For the text-containing cell, return its midpoint in [x, y] coordinate format. 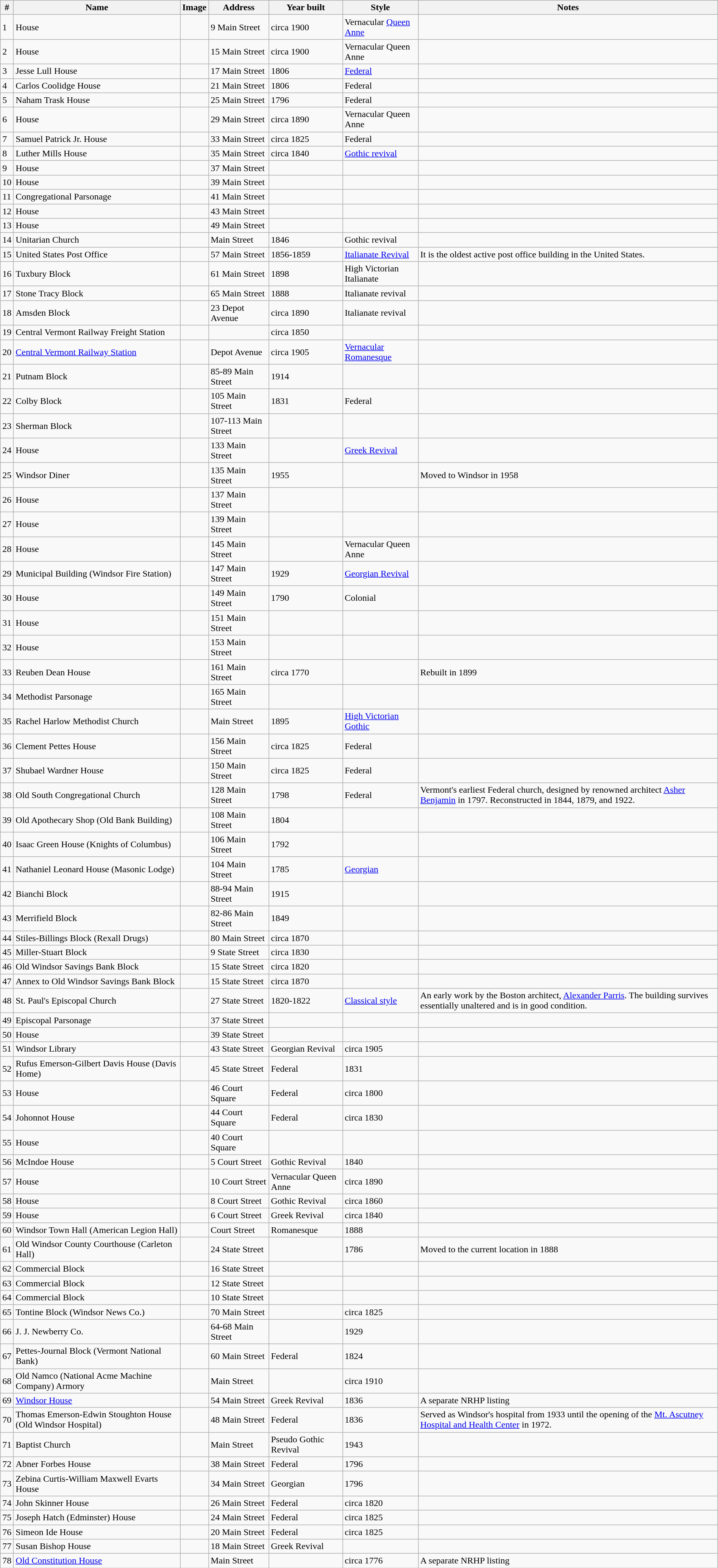
61 [7, 1249]
circa 1860 [381, 1201]
82-86 Main Street [239, 918]
26 [7, 500]
Old Constitution House [97, 1561]
Susan Bishop House [97, 1546]
67 [7, 1356]
1790 [306, 598]
1849 [306, 918]
11 [7, 196]
46 [7, 967]
32 [7, 647]
64-68 Main Street [239, 1332]
39 State Street [239, 1035]
29 Main Street [239, 120]
49 [7, 1020]
44 Court Square [239, 1118]
41 [7, 869]
105 Main Street [239, 401]
6 Court Street [239, 1215]
48 [7, 1001]
Johonnot House [97, 1118]
Served as Windsor's hospital from 1933 until the opening of the Mt. Ascutney Hospital and Health Center in 1972. [568, 1420]
Classical style [381, 1001]
Windsor Diner [97, 475]
Thomas Emerson-Edwin Stoughton House (Old Windsor Hospital) [97, 1420]
14 [7, 240]
135 Main Street [239, 475]
8 Court Street [239, 1201]
1785 [306, 869]
25 [7, 475]
54 Main Street [239, 1400]
1914 [306, 376]
High Victorian Italianate [381, 274]
44 [7, 938]
5 [7, 100]
27 [7, 524]
Old Windsor Savings Bank Block [97, 967]
9 Main Street [239, 27]
80 Main Street [239, 938]
Merrifield Block [97, 918]
24 Main Street [239, 1517]
60 Main Street [239, 1356]
1804 [306, 820]
St. Paul's Episcopal Church [97, 1001]
61 Main Street [239, 274]
An early work by the Boston architect, Alexander Parris. The building survives essentially unaltered and is in good condition. [568, 1001]
Old Windsor County Courthouse (Carleton Hall) [97, 1249]
Episcopal Parsonage [97, 1020]
Old Namco (National Acme Machine Company) Armory [97, 1381]
8 [7, 153]
27 State Street [239, 1001]
1898 [306, 274]
139 Main Street [239, 524]
21 Main Street [239, 86]
Year built [306, 8]
35 Main Street [239, 153]
34 [7, 697]
9 [7, 168]
Tontine Block (Windsor News Co.) [97, 1312]
1792 [306, 844]
106 Main Street [239, 844]
Vernacular Romanesque [381, 352]
6 [7, 120]
59 [7, 1215]
circa 1770 [306, 672]
24 State Street [239, 1249]
43 Main Street [239, 211]
Municipal Building (Windsor Fire Station) [97, 574]
46 Court Square [239, 1093]
70 Main Street [239, 1312]
Luther Mills House [97, 153]
156 Main Street [239, 746]
Amsden Block [97, 313]
25 Main Street [239, 100]
Putnam Block [97, 376]
150 Main Street [239, 771]
65 [7, 1312]
1846 [306, 240]
36 [7, 746]
1943 [381, 1445]
Address [239, 8]
10 State Street [239, 1298]
Moved to Windsor in 1958 [568, 475]
72 [7, 1464]
Bianchi Block [97, 893]
47 [7, 981]
Sherman Block [97, 426]
74 [7, 1503]
39 Main Street [239, 182]
17 Main Street [239, 71]
34 Main Street [239, 1483]
McIndoe House [97, 1162]
Annex to Old Windsor Savings Bank Block [97, 981]
1820-1822 [306, 1001]
16 [7, 274]
Windsor Library [97, 1049]
15 [7, 254]
45 State Street [239, 1068]
20 Main Street [239, 1532]
43 State Street [239, 1049]
165 Main Street [239, 697]
29 [7, 574]
# [7, 8]
24 [7, 450]
2 [7, 51]
57 [7, 1181]
Vermont's earliest Federal church, designed by renowned architect Asher Benjamin in 1797. Reconstructed in 1844, 1879, and 1922. [568, 795]
circa 1910 [381, 1381]
Unitarian Church [97, 240]
55 [7, 1142]
Windsor House [97, 1400]
137 Main Street [239, 500]
Stiles-Billings Block (Rexall Drugs) [97, 938]
Simeon Ide House [97, 1532]
Moved to the current location in 1888 [568, 1249]
30 [7, 598]
63 [7, 1283]
Clement Pettes House [97, 746]
45 [7, 952]
1856-1859 [306, 254]
Methodist Parsonage [97, 697]
60 [7, 1230]
Stone Tracy Block [97, 293]
3 [7, 71]
Old South Congregational Church [97, 795]
Romanesque [306, 1230]
Naham Trask House [97, 100]
12 [7, 211]
153 Main Street [239, 647]
1824 [381, 1356]
1895 [306, 722]
Italianate Revival [381, 254]
35 [7, 722]
42 [7, 893]
10 Court Street [239, 1181]
It is the oldest active post office building in the United States. [568, 254]
107-113 Main Street [239, 426]
High Victorian Gothic [381, 722]
161 Main Street [239, 672]
Central Vermont Railway Station [97, 352]
circa 1800 [381, 1093]
147 Main Street [239, 574]
71 [7, 1445]
Pseudo Gothic Revival [306, 1445]
56 [7, 1162]
Image [195, 8]
51 [7, 1049]
39 [7, 820]
54 [7, 1118]
62 [7, 1269]
Colonial [381, 598]
Samuel Patrick Jr. House [97, 139]
Joseph Hatch (Edminster) House [97, 1517]
1840 [381, 1162]
28 [7, 549]
43 [7, 918]
19 [7, 332]
50 [7, 1035]
41 Main Street [239, 196]
53 [7, 1093]
Abner Forbes House [97, 1464]
J. J. Newberry Co. [97, 1332]
12 State Street [239, 1283]
Shubael Wardner House [97, 771]
16 State Street [239, 1269]
68 [7, 1381]
108 Main Street [239, 820]
48 Main Street [239, 1420]
145 Main Street [239, 549]
circa 1850 [306, 332]
31 [7, 623]
69 [7, 1400]
70 [7, 1420]
37 [7, 771]
Pettes-Journal Block (Vermont National Bank) [97, 1356]
57 Main Street [239, 254]
7 [7, 139]
Depot Avenue [239, 352]
58 [7, 1201]
133 Main Street [239, 450]
104 Main Street [239, 869]
John Skinner House [97, 1503]
Carlos Coolidge House [97, 86]
38 [7, 795]
United States Post Office [97, 254]
26 Main Street [239, 1503]
18 [7, 313]
49 Main Street [239, 226]
23 [7, 426]
33 Main Street [239, 139]
Miller-Stuart Block [97, 952]
78 [7, 1561]
85-89 Main Street [239, 376]
Jesse Lull House [97, 71]
4 [7, 86]
151 Main Street [239, 623]
Windsor Town Hall (American Legion Hall) [97, 1230]
Isaac Green House (Knights of Columbus) [97, 844]
75 [7, 1517]
15 Main Street [239, 51]
Court Street [239, 1230]
21 [7, 376]
Name [97, 8]
Notes [568, 8]
20 [7, 352]
128 Main Street [239, 795]
circa 1776 [381, 1561]
1 [7, 27]
37 State Street [239, 1020]
37 Main Street [239, 168]
23 Depot Avenue [239, 313]
1955 [306, 475]
40 [7, 844]
65 Main Street [239, 293]
1786 [381, 1249]
40 Court Square [239, 1142]
64 [7, 1298]
Congregational Parsonage [97, 196]
Tuxbury Block [97, 274]
73 [7, 1483]
38 Main Street [239, 1464]
77 [7, 1546]
22 [7, 401]
1798 [306, 795]
149 Main Street [239, 598]
Colby Block [97, 401]
76 [7, 1532]
66 [7, 1332]
10 [7, 182]
Zebina Curtis-William Maxwell Evarts House [97, 1483]
13 [7, 226]
18 Main Street [239, 1546]
88-94 Main Street [239, 893]
Rachel Harlow Methodist Church [97, 722]
1915 [306, 893]
52 [7, 1068]
9 State Street [239, 952]
17 [7, 293]
Reuben Dean House [97, 672]
Rebuilt in 1899 [568, 672]
Old Apothecary Shop (Old Bank Building) [97, 820]
Rufus Emerson-Gilbert Davis House (Davis Home) [97, 1068]
33 [7, 672]
5 Court Street [239, 1162]
Nathaniel Leonard House (Masonic Lodge) [97, 869]
Central Vermont Railway Freight Station [97, 332]
Baptist Church [97, 1445]
Style [381, 8]
